For the text-containing cell, return its midpoint in [x, y] coordinate format. 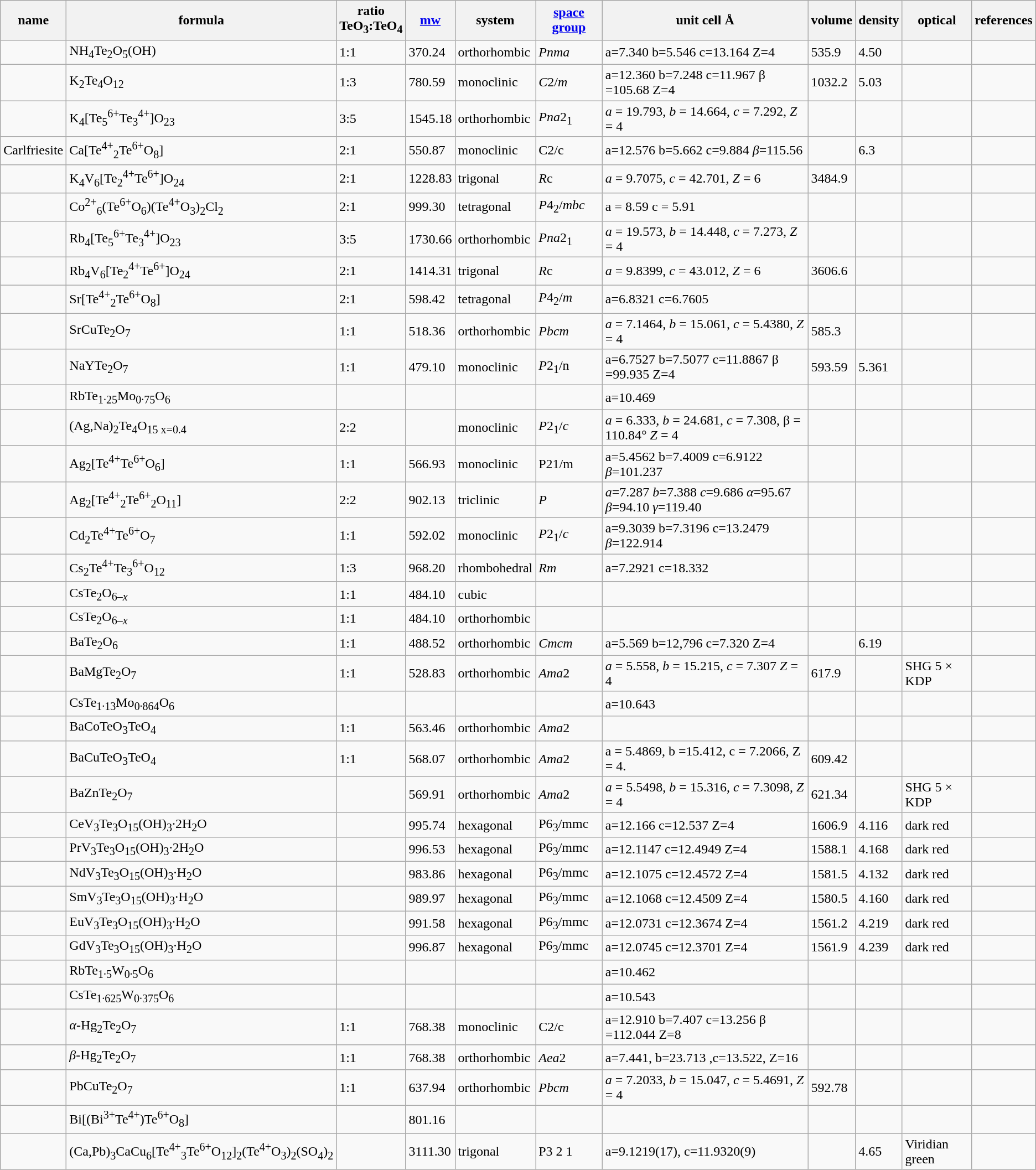
ratioTeO3:TeO4 [371, 20]
983.86 [431, 874]
4.168 [879, 850]
4.160 [879, 898]
K2Te4O12 [201, 82]
1581.5 [832, 874]
β-Hg2Te2O7 [201, 1057]
a=12.166 c=12.537 Z=4 [705, 825]
Co2+6(Te6+O6)(Te4+O3)2Cl2 [201, 207]
Rb4[Te56+Te34+]O23 [201, 239]
NH4Te2O5(OH) [201, 52]
4.219 [879, 923]
a=9.3039 b=7.3196 c=13.2479 β=122.914 [705, 536]
a=12.0731 c=12.3674 Z=4 [705, 923]
a = 9.8399, c = 43.012, Z = 6 [705, 271]
996.53 [431, 850]
PrV3Te3O15(OH)3·2H2O [201, 850]
NdV3Te3O15(OH)3·H2O [201, 874]
a=12.1147 c=12.4949 Z=4 [705, 850]
BaCuTeO3TeO4 [201, 758]
609.42 [832, 758]
RbTe1·5W0·5O6 [201, 972]
Rb4V6[Te24+Te6+]O24 [201, 271]
1730.66 [431, 239]
cubic [495, 594]
4.50 [879, 52]
a = 6.333, b = 24.681, c = 7.308, β = 110.84° Z = 4 [705, 427]
SrCuTe2O7 [201, 331]
a=10.643 [705, 703]
a=7.441, b=23.713 ,c=13.522, Z=16 [705, 1057]
K4V6[Te24+Te6+]O24 [201, 178]
a=12.1075 c=12.4572 Z=4 [705, 874]
(Ca,Pb)3CaCu6[Te4+3Te6+O12]2(Te4+O3)2(SO4)2 [201, 1151]
a=5.4562 b=7.4009 c=6.9122 β=101.237 [705, 464]
PbCuTe2O7 [201, 1087]
780.59 [431, 82]
5.03 [879, 82]
568.07 [431, 758]
4.239 [879, 948]
592.02 [431, 536]
1580.5 [832, 898]
535.9 [832, 52]
1561.9 [832, 948]
CeV3Te3O15(OH)3·2H2O [201, 825]
6.3 [879, 151]
mw [431, 20]
479.10 [431, 367]
Rm [569, 568]
a=12.576 b=5.662 c=9.884 β=115.56 [705, 151]
Ag2[Te4+Te6+O6] [201, 464]
518.36 [431, 331]
1032.2 [832, 82]
1606.9 [832, 825]
4.116 [879, 825]
3484.9 [832, 178]
a=6.8321 c=6.7605 [705, 299]
name [33, 20]
formula [201, 20]
6.19 [879, 643]
CsTe1·13Mo0·864O6 [201, 703]
585.3 [832, 331]
a = 9.7075, c = 42.701, Z = 6 [705, 178]
a=12.0745 c=12.3701 Z=4 [705, 948]
Cd2Te4+Te6+O7 [201, 536]
P21/m [569, 464]
4.65 [879, 1151]
BaZnTe2O7 [201, 795]
density [879, 20]
593.59 [832, 367]
CsTe1·625W0·375O6 [201, 997]
550.87 [431, 151]
488.52 [431, 643]
991.58 [431, 923]
3111.30 [431, 1151]
Viridian green [937, 1151]
BaTe2O6 [201, 643]
528.83 [431, 673]
(Ag,Na)2Te4O15 x=0.4 [201, 427]
1228.83 [431, 178]
a = 19.573, b = 14.448, c = 7.273, Z = 4 [705, 239]
volume [832, 20]
a = 7.2033, b = 15.047, c = 5.4691, Z = 4 [705, 1087]
NaYTe2O7 [201, 367]
a=12.1068 c=12.4509 Z=4 [705, 898]
a = 5.4869, b =15.412, c = 7.2066, Z = 4. [705, 758]
Ag2[Te4+2Te6+2O11] [201, 499]
Pnma [569, 52]
Bi[(Bi3+Te4+)Te6+O8] [201, 1119]
1414.31 [431, 271]
a=10.469 [705, 397]
SmV3Te3O15(OH)3·H2O [201, 898]
4.132 [879, 874]
999.30 [431, 207]
references [1004, 20]
P42/mbc [569, 207]
a = 8.59 c = 5.91 [705, 207]
unit cell Å [705, 20]
a=9.1219(17), c=11.9320(9) [705, 1151]
1588.1 [832, 850]
rhombohedral [495, 568]
Carlfriesite [33, 151]
563.46 [431, 728]
P42/m [569, 299]
EuV3Te3O15(OH)3·H2O [201, 923]
5.361 [879, 367]
598.42 [431, 299]
a = 5.5498, b = 15.316, c = 7.3098, Z = 4 [705, 795]
optical [937, 20]
Ca[Te4+2Te6+O8] [201, 151]
3606.6 [832, 271]
a=10.543 [705, 997]
P21/n [569, 367]
P [569, 499]
902.13 [431, 499]
Aea2 [569, 1057]
569.91 [431, 795]
968.20 [431, 568]
a = 7.1464, b = 15.061, c = 5.4380, Z = 4 [705, 331]
1545.18 [431, 118]
BaCoTeO3TeO4 [201, 728]
a=5.569 b=12,796 c=7.320 Z=4 [705, 643]
a = 19.793, b = 14.664, c = 7.292, Z = 4 [705, 118]
a=7.287 b=7.388 c=9.686 α=95.67 β=94.10 γ=119.40 [705, 499]
a=6.7527 b=7.5077 c=11.8867 β =99.935 Z=4 [705, 367]
GdV3Te3O15(OH)3·H2O [201, 948]
996.87 [431, 948]
a=10.462 [705, 972]
BaMgTe2O7 [201, 673]
617.9 [832, 673]
Cmcm [569, 643]
P3 2 1 [569, 1151]
a=7.340 b=5.546 c=13.164 Z=4 [705, 52]
995.74 [431, 825]
Sr[Te4+2Te6+O8] [201, 299]
α-Hg2Te2O7 [201, 1027]
801.16 [431, 1119]
621.34 [832, 795]
989.97 [431, 898]
K4[Te56+Te34+]O23 [201, 118]
a=12.910 b=7.407 c=13.256 β =112.044 Z=8 [705, 1027]
a=7.2921 c=18.332 [705, 568]
triclinic [495, 499]
a = 5.558, b = 15.215, c = 7.307 Z = 4 [705, 673]
637.94 [431, 1087]
370.24 [431, 52]
space group [569, 20]
592.78 [832, 1087]
1561.2 [832, 923]
system [495, 20]
RbTe1·25Mo0·75O6 [201, 397]
Cs2Te4+Te36+O12 [201, 568]
566.93 [431, 464]
a=12.360 b=7.248 c=11.967 β =105.68 Z=4 [705, 82]
C2/m [569, 82]
